From the cell containing the given text, extract its center point as [X, Y] coordinate. 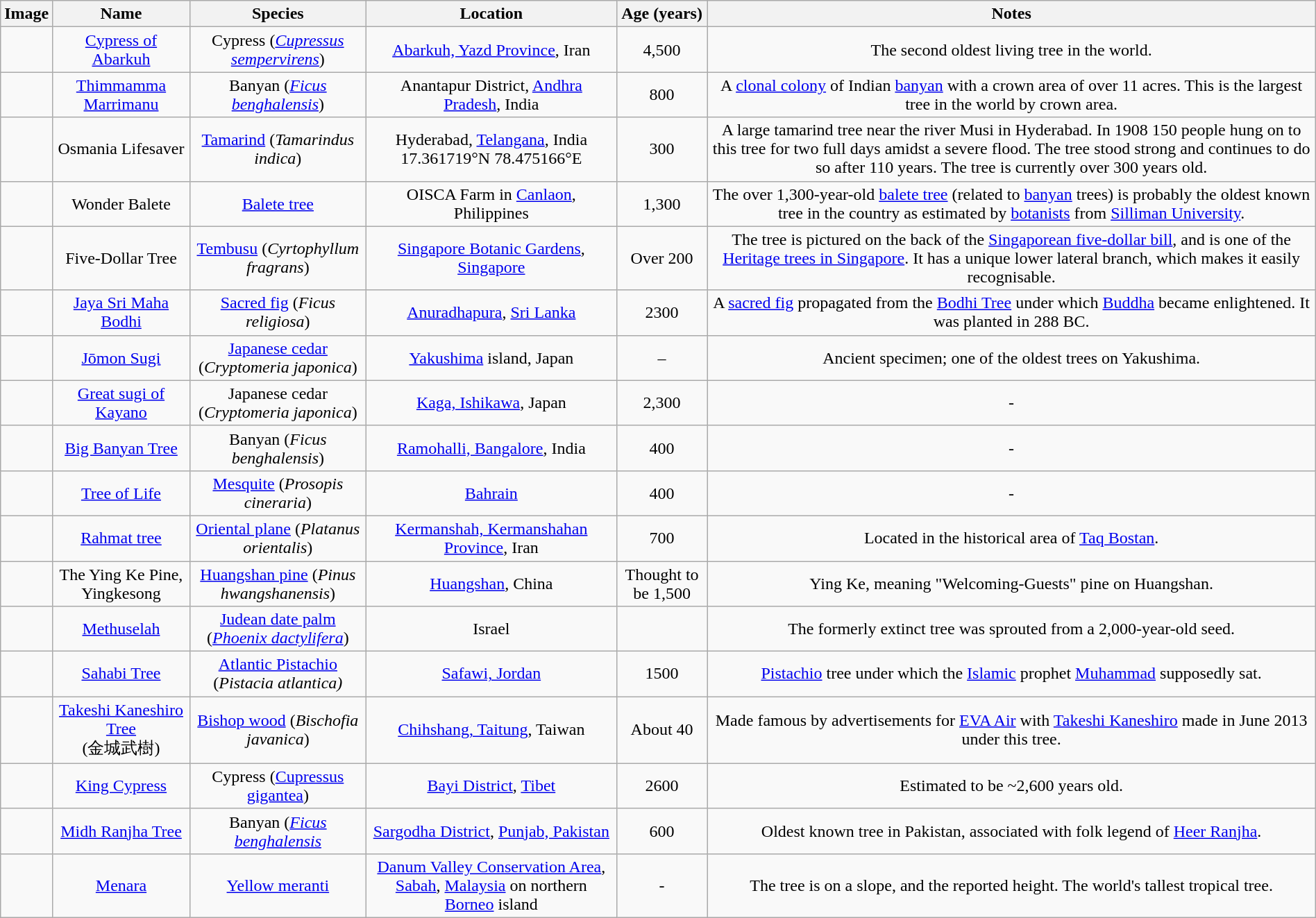
Made famous by advertisements for EVA Air with Takeshi Kaneshiro made in June 2013 under this tree. [1011, 730]
Ying Ke, meaning "Welcoming-Guests" pine on Huangshan. [1011, 583]
The formerly extinct tree was sprouted from a 2,000-year-old seed. [1011, 629]
2300 [662, 312]
Tembusu (Cyrtophyllum fragrans) [278, 258]
600 [662, 831]
Safawi, Jordan [491, 674]
300 [662, 149]
OISCA Farm in Canlaon, Philippines [491, 204]
Rahmat tree [121, 538]
Oldest known tree in Pakistan, associated with folk legend of Heer Ranjha. [1011, 831]
Cypress (Cupressus sempervirens) [278, 50]
Chihshang, Taitung, Taiwan [491, 730]
Oriental plane (Platanus orientalis) [278, 538]
Singapore Botanic Gardens, Singapore [491, 258]
Sargodha District, Punjab, Pakistan [491, 831]
Wonder Balete [121, 204]
Cypress of Abarkuh [121, 50]
Huangshan, China [491, 583]
700 [662, 538]
Menara [121, 885]
Big Banyan Tree [121, 448]
Estimated to be ~2,600 years old. [1011, 785]
Anantapur District, Andhra Pradesh, India [491, 94]
Sahabi Tree [121, 674]
Jaya Sri Maha Bodhi [121, 312]
2600 [662, 785]
A sacred fig propagated from the Bodhi Tree under which Buddha became enlightened. It was planted in 288 BC. [1011, 312]
Methuselah [121, 629]
Cypress (Cupressus gigantea) [278, 785]
Hyderabad, Telangana, India17.361719°N 78.475166°E [491, 149]
Image [26, 14]
Atlantic Pistachio (Pistacia atlantica) [278, 674]
Species [278, 14]
Yakushima island, Japan [491, 358]
Bishop wood (Bischofia javanica) [278, 730]
Israel [491, 629]
Pistachio tree under which the Islamic prophet Muhammad supposedly sat. [1011, 674]
Over 200 [662, 258]
Tamarind (Tamarindus indica) [278, 149]
Tree of Life [121, 493]
1,300 [662, 204]
Located in the historical area of Taq Bostan. [1011, 538]
Midh Ranjha Tree [121, 831]
The Ying Ke Pine, Yingkesong [121, 583]
About 40 [662, 730]
Sacred fig (Ficus religiosa) [278, 312]
The tree is on a slope, and the reported height. The world's tallest tropical tree. [1011, 885]
Thought to be 1,500 [662, 583]
Takeshi Kaneshiro Tree(金城武樹) [121, 730]
Location [491, 14]
2,300 [662, 402]
The second oldest living tree in the world. [1011, 50]
King Cypress [121, 785]
Balete tree [278, 204]
Ancient specimen; one of the oldest trees on Yakushima. [1011, 358]
Age (years) [662, 14]
4,500 [662, 50]
Kermanshah, Kermanshahan Province, Iran [491, 538]
Banyan (Ficus benghalensis [278, 831]
Thimmamma Marrimanu [121, 94]
Kaga, Ishikawa, Japan [491, 402]
Ramohalli, Bangalore, India [491, 448]
800 [662, 94]
Name [121, 14]
Judean date palm (Phoenix dactylifera) [278, 629]
Great sugi of Kayano [121, 402]
Osmania Lifesaver [121, 149]
Jōmon Sugi [121, 358]
Anuradhapura, Sri Lanka [491, 312]
Yellow meranti [278, 885]
Mesquite (Prosopis cineraria) [278, 493]
A clonal colony of Indian banyan with a crown area of over 11 acres. This is the largest tree in the world by crown area. [1011, 94]
Bahrain [491, 493]
Notes [1011, 14]
Five-Dollar Tree [121, 258]
Danum Valley Conservation Area, Sabah, Malaysia on northern Borneo island [491, 885]
Huangshan pine (Pinus hwangshanensis) [278, 583]
Abarkuh, Yazd Province, Iran [491, 50]
– [662, 358]
1500 [662, 674]
Bayi District, Tibet [491, 785]
